Find where the given text appears and provide that cell's center as (x, y) coordinate. 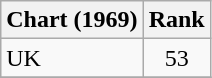
Rank (176, 20)
53 (176, 58)
UK (72, 58)
Chart (1969) (72, 20)
